Provide the [x, y] coordinate of the cell's center where the given text is located.  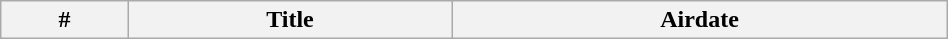
Title [290, 20]
# [64, 20]
Airdate [700, 20]
